From the cell containing the given text, extract its center point as (X, Y) coordinate. 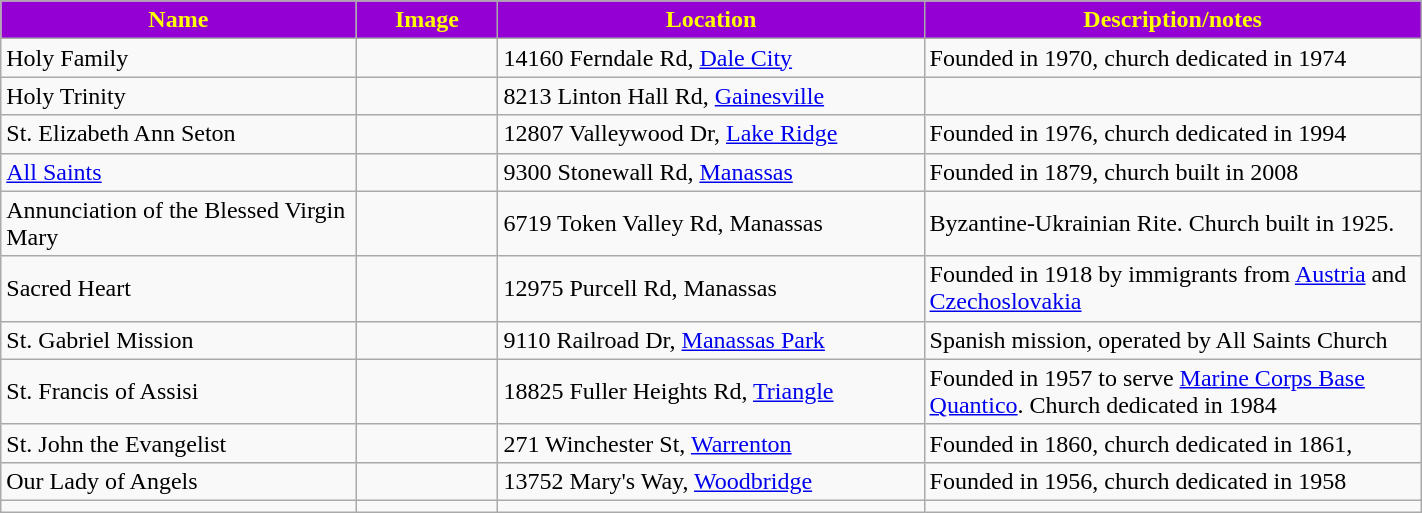
All Saints (178, 172)
Sacred Heart (178, 288)
Image (427, 20)
Founded in 1879, church built in 2008 (1172, 172)
13752 Mary's Way, Woodbridge (711, 481)
Byzantine-Ukrainian Rite. Church built in 1925. (1172, 224)
Founded in 1956, church dedicated in 1958 (1172, 481)
Founded in 1860, church dedicated in 1861, (1172, 443)
Annunciation of the Blessed Virgin Mary (178, 224)
12975 Purcell Rd, Manassas (711, 288)
Description/notes (1172, 20)
St. Francis of Assisi (178, 392)
18825 Fuller Heights Rd, Triangle (711, 392)
Holy Trinity (178, 96)
9110 Railroad Dr, Manassas Park (711, 340)
St. John the Evangelist (178, 443)
Location (711, 20)
St. Elizabeth Ann Seton (178, 134)
14160 Ferndale Rd, Dale City (711, 58)
12807 Valleywood Dr, Lake Ridge (711, 134)
271 Winchester St, Warrenton (711, 443)
Holy Family (178, 58)
Founded in 1918 by immigrants from Austria and Czechoslovakia (1172, 288)
6719 Token Valley Rd, Manassas (711, 224)
Spanish mission, operated by All Saints Church (1172, 340)
8213 Linton Hall Rd, Gainesville (711, 96)
Founded in 1976, church dedicated in 1994 (1172, 134)
Founded in 1970, church dedicated in 1974 (1172, 58)
9300 Stonewall Rd, Manassas (711, 172)
Founded in 1957 to serve Marine Corps Base Quantico. Church dedicated in 1984 (1172, 392)
Our Lady of Angels (178, 481)
St. Gabriel Mission (178, 340)
Name (178, 20)
